Scan for the cell matching the given text and deliver its [X, Y] coordinate at center. 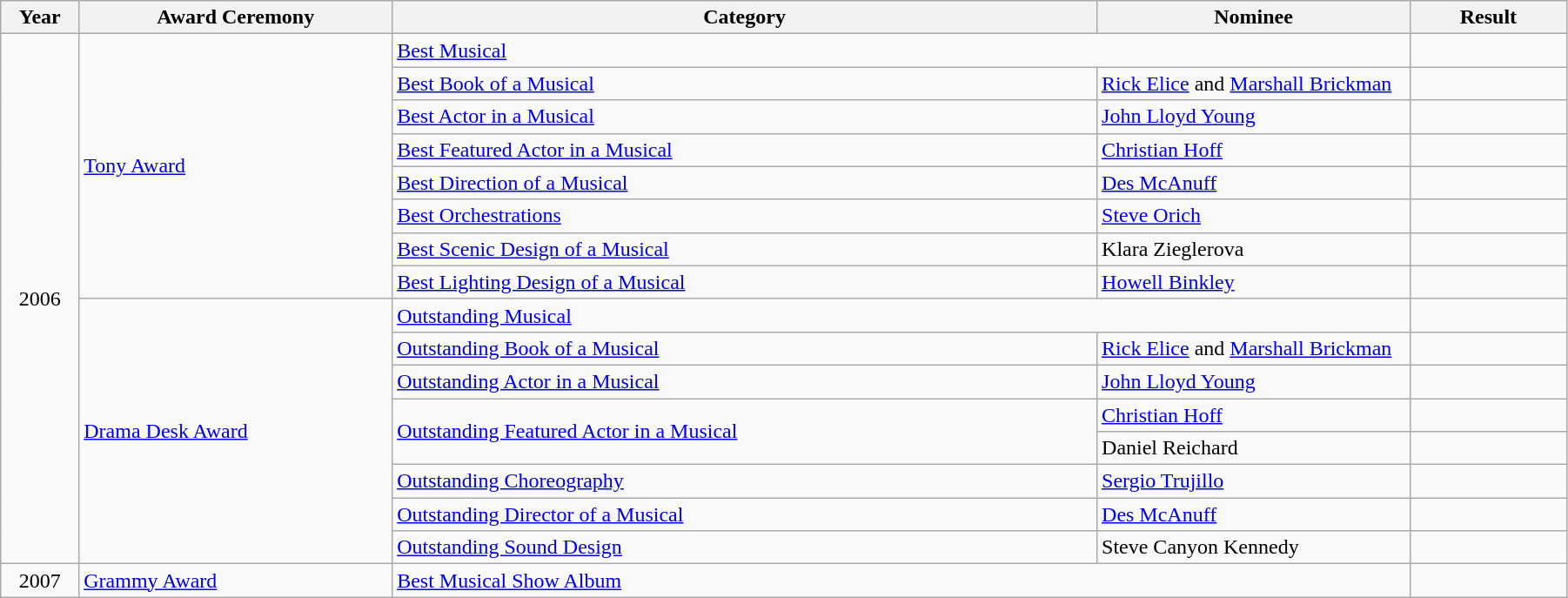
Sergio Trujillo [1254, 481]
Best Lighting Design of a Musical [745, 282]
Klara Zieglerova [1254, 249]
Category [745, 17]
2007 [40, 581]
Award Ceremony [236, 17]
Outstanding Director of a Musical [745, 514]
Grammy Award [236, 581]
Best Featured Actor in a Musical [745, 150]
Steve Canyon Kennedy [1254, 548]
Nominee [1254, 17]
Steve Orich [1254, 216]
Best Direction of a Musical [745, 183]
Outstanding Sound Design [745, 548]
Best Actor in a Musical [745, 117]
Best Musical Show Album [901, 581]
Daniel Reichard [1254, 448]
Outstanding Featured Actor in a Musical [745, 432]
Drama Desk Award [236, 431]
Best Book of a Musical [745, 84]
Outstanding Actor in a Musical [745, 381]
Best Orchestrations [745, 216]
Best Musical [901, 50]
Result [1488, 17]
Howell Binkley [1254, 282]
Year [40, 17]
Outstanding Musical [901, 315]
Outstanding Choreography [745, 481]
Tony Award [236, 166]
Outstanding Book of a Musical [745, 348]
2006 [40, 299]
Best Scenic Design of a Musical [745, 249]
